Detect which cell encompasses the target text, then output its (X, Y) center coordinate. 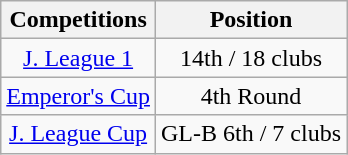
Position (250, 20)
Competitions (78, 20)
J. League 1 (78, 58)
14th / 18 clubs (250, 58)
4th Round (250, 96)
GL-B 6th / 7 clubs (250, 134)
J. League Cup (78, 134)
Emperor's Cup (78, 96)
